Locate the cell with the specified text and output its [x, y] center coordinate. 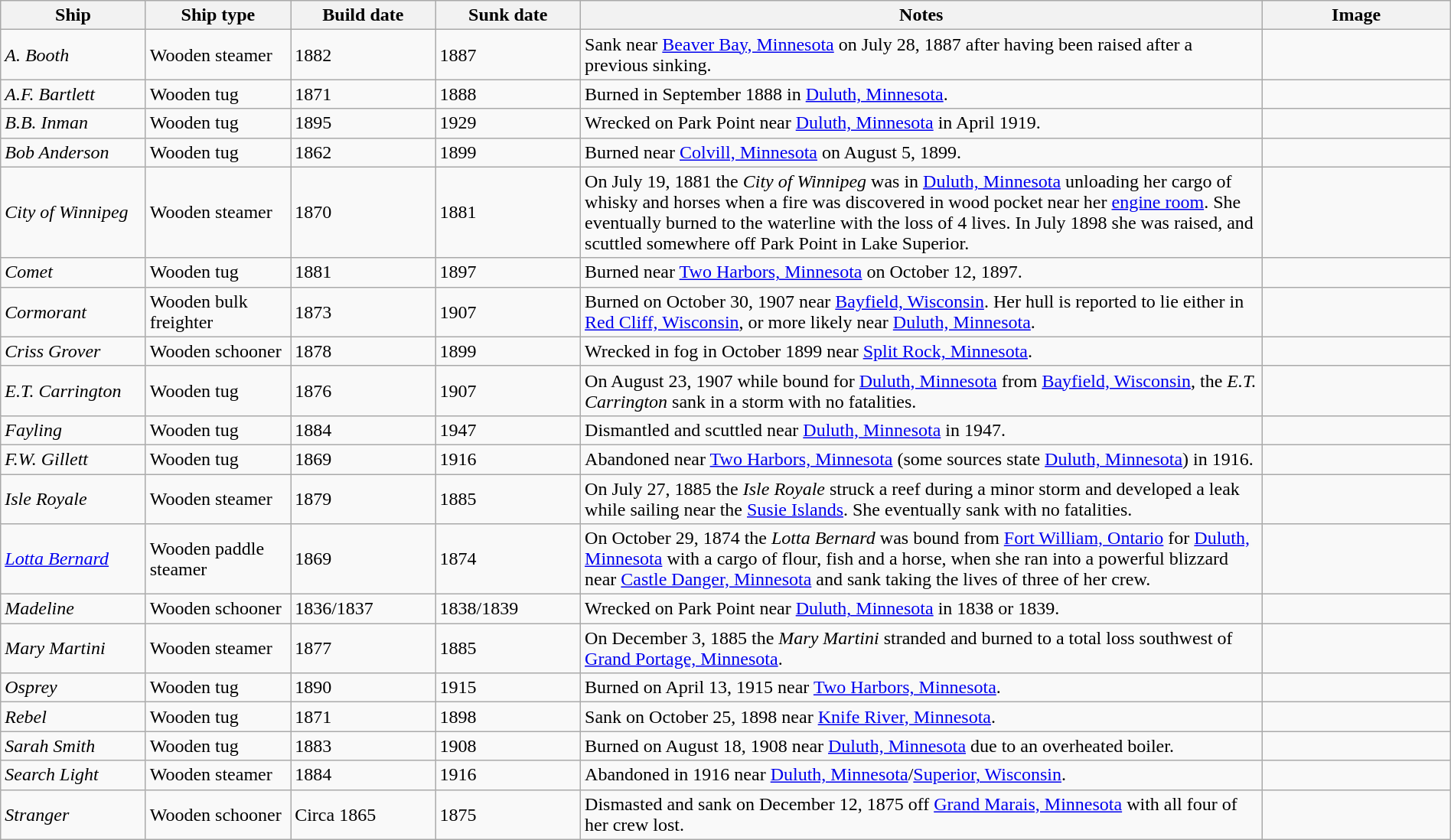
Image [1356, 15]
Ship type [217, 15]
Mary Martini [73, 649]
E.T. Carrington [73, 390]
1873 [363, 312]
Dismasted and sank on December 12, 1875 off Grand Marais, Minnesota with all four of her crew lost. [921, 814]
Burned near Colvill, Minnesota on August 5, 1899. [921, 152]
Bob Anderson [73, 152]
City of Winnipeg [73, 213]
1877 [363, 649]
Rebel [73, 717]
Wooden bulk freighter [217, 312]
Abandoned in 1916 near Duluth, Minnesota/Superior, Wisconsin. [921, 775]
1915 [508, 688]
F.W. Gillett [73, 459]
Isle Royale [73, 499]
Stranger [73, 814]
On December 3, 1885 the Mary Martini stranded and burned to a total loss southwest of Grand Portage, Minnesota. [921, 649]
1908 [508, 746]
1879 [363, 499]
1870 [363, 213]
1883 [363, 746]
Wooden paddle steamer [217, 559]
Comet [73, 272]
Ship [73, 15]
Cormorant [73, 312]
1888 [508, 94]
1890 [363, 688]
Sunk date [508, 15]
1882 [363, 55]
1895 [363, 123]
1929 [508, 123]
1876 [363, 390]
1897 [508, 272]
Burned in September 1888 in Duluth, Minnesota. [921, 94]
Sank near Beaver Bay, Minnesota on July 28, 1887 after having been raised after a previous sinking. [921, 55]
Osprey [73, 688]
Criss Grover [73, 351]
Lotta Bernard [73, 559]
1836/1837 [363, 609]
B.B. Inman [73, 123]
Abandoned near Two Harbors, Minnesota (some sources state Duluth, Minnesota) in 1916. [921, 459]
Wrecked on Park Point near Duluth, Minnesota in 1838 or 1839. [921, 609]
Search Light [73, 775]
1887 [508, 55]
1874 [508, 559]
1878 [363, 351]
Burned on April 13, 1915 near Two Harbors, Minnesota. [921, 688]
1898 [508, 717]
1838/1839 [508, 609]
Notes [921, 15]
1875 [508, 814]
Sank on October 25, 1898 near Knife River, Minnesota. [921, 717]
Burned near Two Harbors, Minnesota on October 12, 1897. [921, 272]
Circa 1865 [363, 814]
1862 [363, 152]
Build date [363, 15]
1947 [508, 430]
A.F. Bartlett [73, 94]
Madeline [73, 609]
Burned on August 18, 1908 near Duluth, Minnesota due to an overheated boiler. [921, 746]
Wrecked in fog in October 1899 near Split Rock, Minnesota. [921, 351]
Sarah Smith [73, 746]
On August 23, 1907 while bound for Duluth, Minnesota from Bayfield, Wisconsin, the E.T. Carrington sank in a storm with no fatalities. [921, 390]
Wrecked on Park Point near Duluth, Minnesota in April 1919. [921, 123]
Dismantled and scuttled near Duluth, Minnesota in 1947. [921, 430]
Fayling [73, 430]
A. Booth [73, 55]
